For the text-containing cell, return its midpoint in [x, y] coordinate format. 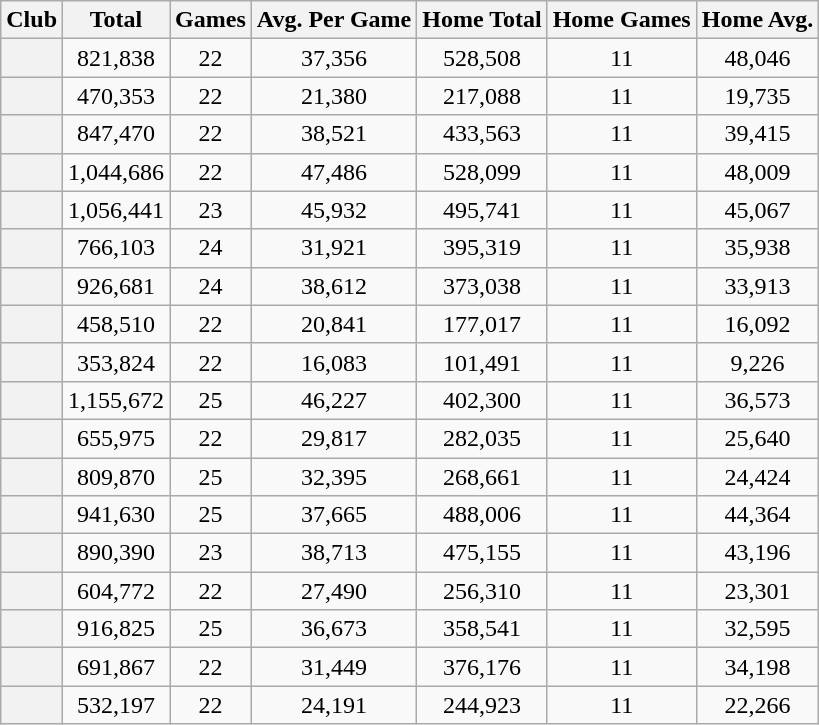
48,009 [758, 172]
101,491 [482, 362]
24,424 [758, 477]
33,913 [758, 286]
16,083 [334, 362]
458,510 [116, 324]
29,817 [334, 438]
1,044,686 [116, 172]
39,415 [758, 134]
809,870 [116, 477]
25,640 [758, 438]
926,681 [116, 286]
376,176 [482, 667]
691,867 [116, 667]
1,056,441 [116, 210]
655,975 [116, 438]
36,673 [334, 629]
177,017 [482, 324]
282,035 [482, 438]
46,227 [334, 400]
38,612 [334, 286]
36,573 [758, 400]
38,713 [334, 553]
16,092 [758, 324]
45,932 [334, 210]
528,099 [482, 172]
256,310 [482, 591]
27,490 [334, 591]
766,103 [116, 248]
35,938 [758, 248]
37,665 [334, 515]
32,395 [334, 477]
890,390 [116, 553]
Games [211, 20]
475,155 [482, 553]
395,319 [482, 248]
19,735 [758, 96]
31,921 [334, 248]
37,356 [334, 58]
44,364 [758, 515]
821,838 [116, 58]
Total [116, 20]
47,486 [334, 172]
38,521 [334, 134]
373,038 [482, 286]
9,226 [758, 362]
20,841 [334, 324]
495,741 [482, 210]
45,067 [758, 210]
Club [32, 20]
Home Games [622, 20]
217,088 [482, 96]
23,301 [758, 591]
847,470 [116, 134]
488,006 [482, 515]
Avg. Per Game [334, 20]
470,353 [116, 96]
Home Total [482, 20]
532,197 [116, 705]
Home Avg. [758, 20]
916,825 [116, 629]
21,380 [334, 96]
528,508 [482, 58]
604,772 [116, 591]
941,630 [116, 515]
244,923 [482, 705]
1,155,672 [116, 400]
402,300 [482, 400]
358,541 [482, 629]
22,266 [758, 705]
24,191 [334, 705]
31,449 [334, 667]
34,198 [758, 667]
32,595 [758, 629]
48,046 [758, 58]
433,563 [482, 134]
268,661 [482, 477]
43,196 [758, 553]
353,824 [116, 362]
